Determine the [x, y] coordinate at the center of the cell enclosing the given text.  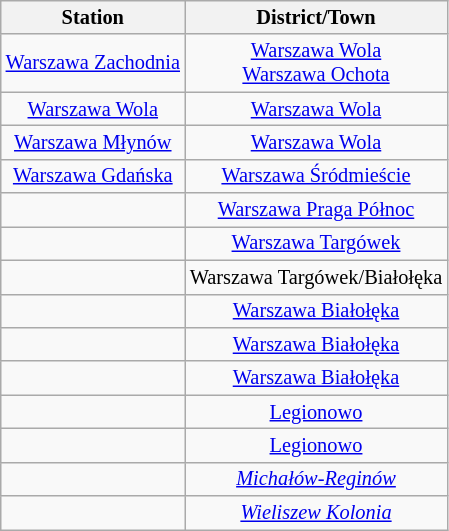
Warszawa Zachodnia [93, 63]
Warszawa Targówek/Białołęka [316, 277]
Wieliszew Kolonia [316, 513]
Warszawa Praga Północ [316, 210]
Warszawa Gdańska [93, 176]
Warszawa Młynów [93, 142]
Warszawa Śródmieście [316, 176]
Station [93, 17]
District/Town [316, 17]
Michałów-Reginów [316, 479]
Warszawa Targówek [316, 243]
Warszawa WolaWarszawa Ochota [316, 63]
